Find where the given text appears and provide that cell's center as [X, Y] coordinate. 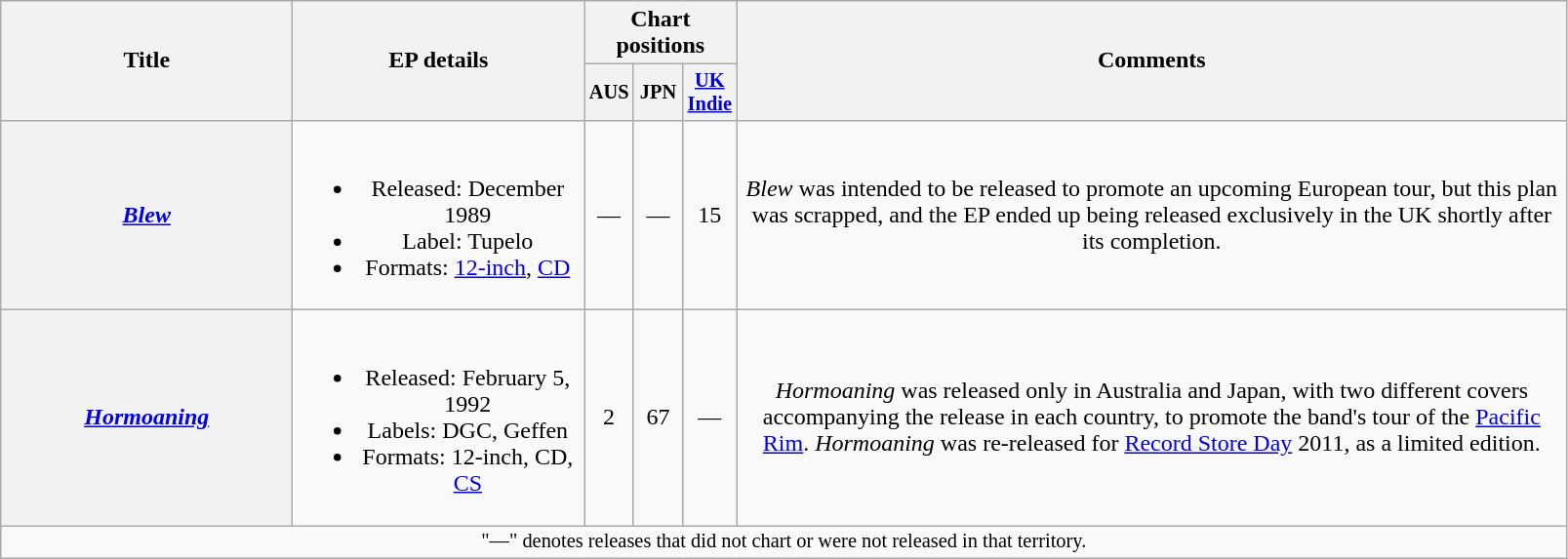
AUS [609, 93]
Title [146, 60]
JPN [658, 93]
"—" denotes releases that did not chart or were not released in that territory. [784, 542]
Released: February 5, 1992Labels: DGC, GeffenFormats: 12-inch, CD, CS [439, 418]
2 [609, 418]
Blew [146, 215]
UKIndie [710, 93]
Comments [1151, 60]
EP details [439, 60]
Hormoaning [146, 418]
15 [710, 215]
67 [658, 418]
Released: December 1989Label: TupeloFormats: 12-inch, CD [439, 215]
Chart positions [661, 33]
